Find where the given text appears and provide that cell's center as (x, y) coordinate. 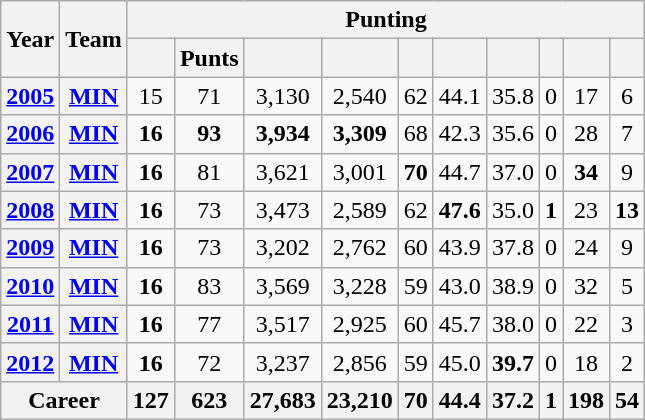
47.6 (460, 210)
68 (416, 134)
83 (209, 286)
2 (628, 362)
44.1 (460, 96)
2009 (30, 248)
39.7 (512, 362)
71 (209, 96)
44.7 (460, 172)
2005 (30, 96)
38.0 (512, 324)
37.2 (512, 400)
77 (209, 324)
37.8 (512, 248)
3,202 (282, 248)
54 (628, 400)
18 (586, 362)
13 (628, 210)
2,925 (360, 324)
34 (586, 172)
3,569 (282, 286)
2006 (30, 134)
198 (586, 400)
2,589 (360, 210)
72 (209, 362)
3,228 (360, 286)
7 (628, 134)
27,683 (282, 400)
23 (586, 210)
35.0 (512, 210)
37.0 (512, 172)
3,309 (360, 134)
43.9 (460, 248)
Punts (209, 58)
3 (628, 324)
44.4 (460, 400)
81 (209, 172)
5 (628, 286)
17 (586, 96)
3,237 (282, 362)
35.6 (512, 134)
24 (586, 248)
2008 (30, 210)
2012 (30, 362)
2,762 (360, 248)
3,621 (282, 172)
93 (209, 134)
2,540 (360, 96)
Career (64, 400)
623 (209, 400)
35.8 (512, 96)
22 (586, 324)
42.3 (460, 134)
28 (586, 134)
23,210 (360, 400)
6 (628, 96)
32 (586, 286)
Year (30, 39)
38.9 (512, 286)
43.0 (460, 286)
2010 (30, 286)
3,130 (282, 96)
45.0 (460, 362)
2,856 (360, 362)
127 (150, 400)
3,517 (282, 324)
3,934 (282, 134)
Punting (386, 20)
15 (150, 96)
2011 (30, 324)
45.7 (460, 324)
3,473 (282, 210)
2007 (30, 172)
3,001 (360, 172)
Team (94, 39)
